Extract the [x, y] coordinate from the center of the cell holding the provided text.  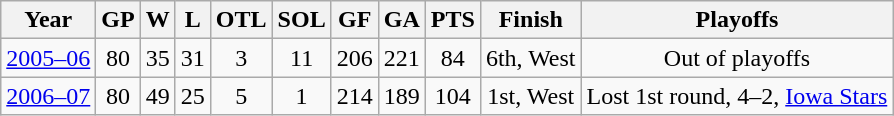
6th, West [530, 58]
84 [452, 58]
OTL [241, 20]
3 [241, 58]
35 [158, 58]
Out of playoffs [737, 58]
1st, West [530, 96]
49 [158, 96]
GF [354, 20]
L [192, 20]
214 [354, 96]
25 [192, 96]
Playoffs [737, 20]
SOL [302, 20]
W [158, 20]
1 [302, 96]
GA [402, 20]
31 [192, 58]
2006–07 [48, 96]
Year [48, 20]
5 [241, 96]
104 [452, 96]
GP [118, 20]
11 [302, 58]
206 [354, 58]
221 [402, 58]
2005–06 [48, 58]
PTS [452, 20]
189 [402, 96]
Lost 1st round, 4–2, Iowa Stars [737, 96]
Finish [530, 20]
